Capture the cell that displays the provided text and extract its [X, Y] central coordinate. 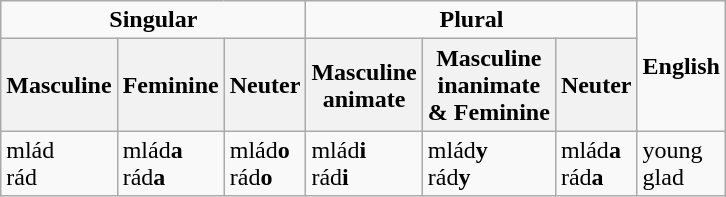
mládrád [59, 164]
youngglad [681, 164]
Masculineinanimate& Feminine [488, 85]
Masculineanimate [364, 85]
Singular [154, 20]
mládyrády [488, 164]
Masculine [59, 85]
Plural [472, 20]
mládirádi [364, 164]
mládorádo [265, 164]
Feminine [170, 85]
English [681, 66]
